Provide the (x, y) coordinate of the cell's center where the given text is located.  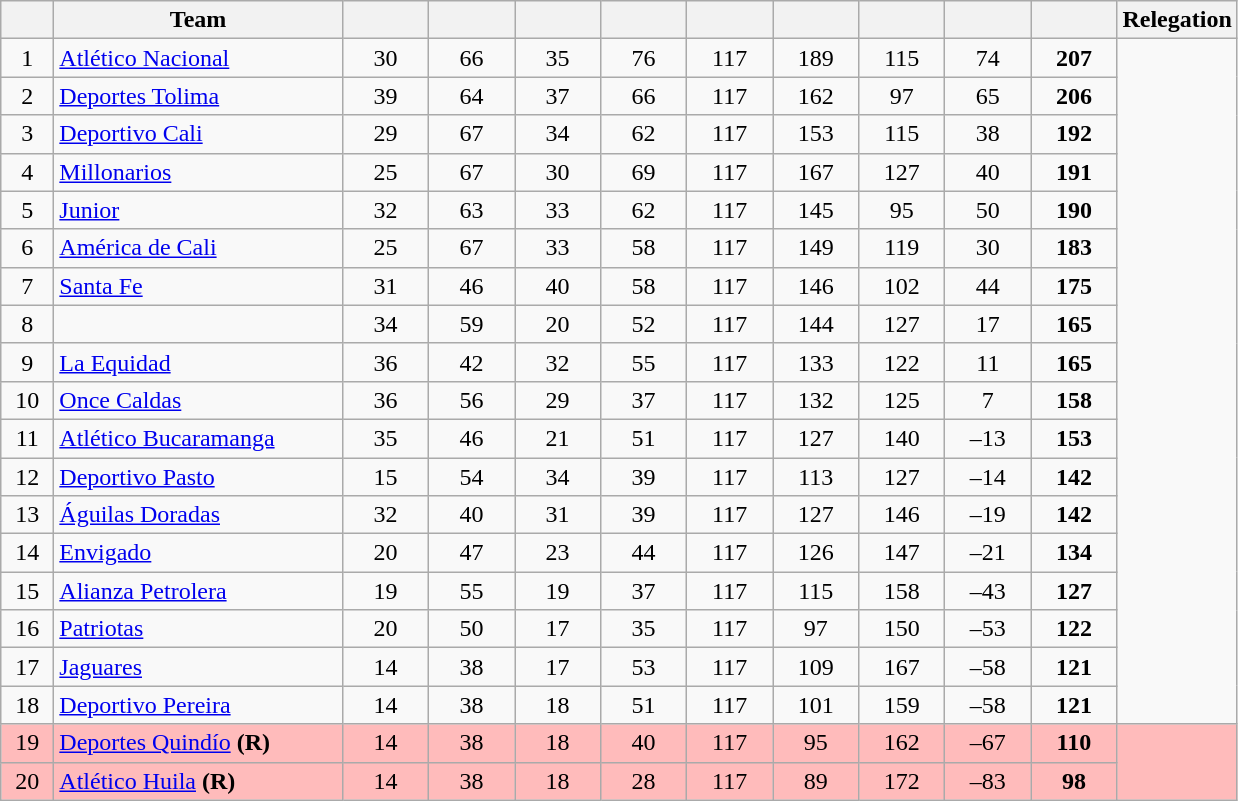
Deportes Tolima (198, 96)
Junior (198, 210)
147 (902, 553)
Deportivo Pasto (198, 477)
3 (28, 134)
Atlético Bucaramanga (198, 438)
134 (1074, 553)
Atlético Nacional (198, 58)
42 (471, 362)
10 (28, 400)
La Equidad (198, 362)
Águilas Doradas (198, 515)
89 (816, 781)
132 (816, 400)
Deportivo Cali (198, 134)
1 (28, 58)
64 (471, 96)
Millonarios (198, 172)
74 (988, 58)
109 (816, 667)
63 (471, 210)
144 (816, 324)
–43 (988, 591)
Deportes Quindío (R) (198, 743)
Atlético Huila (R) (198, 781)
175 (1074, 286)
–19 (988, 515)
2 (28, 96)
4 (28, 172)
–13 (988, 438)
206 (1074, 96)
56 (471, 400)
172 (902, 781)
6 (28, 248)
125 (902, 400)
65 (988, 96)
54 (471, 477)
–14 (988, 477)
140 (902, 438)
150 (902, 629)
Alianza Petrolera (198, 591)
133 (816, 362)
12 (28, 477)
Envigado (198, 553)
América de Cali (198, 248)
–67 (988, 743)
102 (902, 286)
Deportivo Pereira (198, 705)
Santa Fe (198, 286)
207 (1074, 58)
Once Caldas (198, 400)
5 (28, 210)
Jaguares (198, 667)
13 (28, 515)
59 (471, 324)
189 (816, 58)
8 (28, 324)
190 (1074, 210)
21 (557, 438)
192 (1074, 134)
149 (816, 248)
52 (644, 324)
159 (902, 705)
–53 (988, 629)
76 (644, 58)
Team (198, 20)
9 (28, 362)
113 (816, 477)
110 (1074, 743)
Patriotas (198, 629)
Relegation (1177, 20)
28 (644, 781)
23 (557, 553)
101 (816, 705)
–21 (988, 553)
53 (644, 667)
69 (644, 172)
191 (1074, 172)
98 (1074, 781)
–83 (988, 781)
126 (816, 553)
119 (902, 248)
183 (1074, 248)
16 (28, 629)
47 (471, 553)
145 (816, 210)
